Scan for the cell matching the given text and deliver its [x, y] coordinate at center. 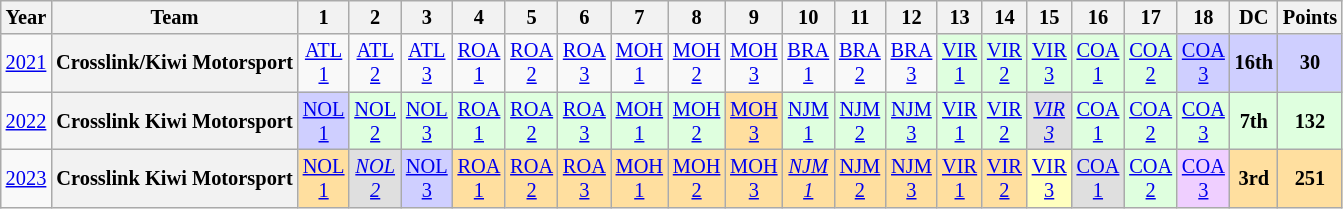
132 [1310, 121]
14 [1004, 17]
3 [427, 17]
9 [754, 17]
18 [1204, 17]
12 [912, 17]
3rd [1254, 178]
BRA1 [808, 63]
2022 [26, 121]
Team [174, 17]
15 [1050, 17]
7 [640, 17]
4 [480, 17]
BRA2 [860, 63]
ATL3 [427, 63]
BRA3 [912, 63]
DC [1254, 17]
10 [808, 17]
16 [1098, 17]
Year [26, 17]
ATL2 [375, 63]
13 [960, 17]
5 [532, 17]
6 [584, 17]
Points [1310, 17]
Crosslink/Kiwi Motorsport [174, 63]
11 [860, 17]
7th [1254, 121]
16th [1254, 63]
8 [696, 17]
17 [1150, 17]
2023 [26, 178]
251 [1310, 178]
2 [375, 17]
1 [324, 17]
ATL1 [324, 63]
30 [1310, 63]
2021 [26, 63]
